Detect which cell encompasses the target text, then output its [X, Y] center coordinate. 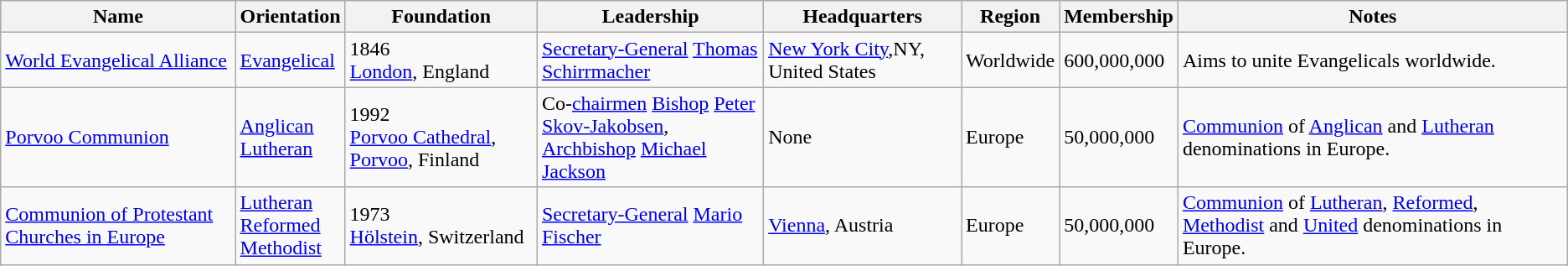
Secretary-General Mario Fischer [650, 226]
Name [118, 17]
Region [1010, 17]
Orientation [290, 17]
None [863, 138]
1846 London, England [441, 60]
Foundation [441, 17]
Evangelical [290, 60]
Co-chairmen Bishop Peter Skov-Jakobsen,Archbishop Michael Jackson [650, 138]
World Evangelical Alliance [118, 60]
Membership [1119, 17]
1973Hölstein, Switzerland [441, 226]
Secretary-General Thomas Schirrmacher [650, 60]
LutheranReformedMethodist [290, 226]
Headquarters [863, 17]
Communion of Lutheran, Reformed, Methodist and United denominations in Europe. [1372, 226]
Worldwide [1010, 60]
Communion of Protestant Churches in Europe [118, 226]
Vienna, Austria [863, 226]
Aims to unite Evangelicals worldwide. [1372, 60]
AnglicanLutheran [290, 138]
Notes [1372, 17]
Communion of Anglican and Lutheran denominations in Europe. [1372, 138]
Porvoo Communion [118, 138]
New York City,NY, United States [863, 60]
Leadership [650, 17]
1992 Porvoo Cathedral, Porvoo, Finland [441, 138]
600,000,000 [1119, 60]
